Search for the cell housing the specified text and yield its [x, y] center coordinate. 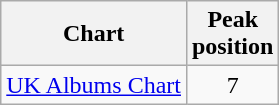
Chart [94, 34]
UK Albums Chart [94, 85]
7 [232, 85]
Peakposition [232, 34]
